Return (x, y) of the center of cell containing provided text 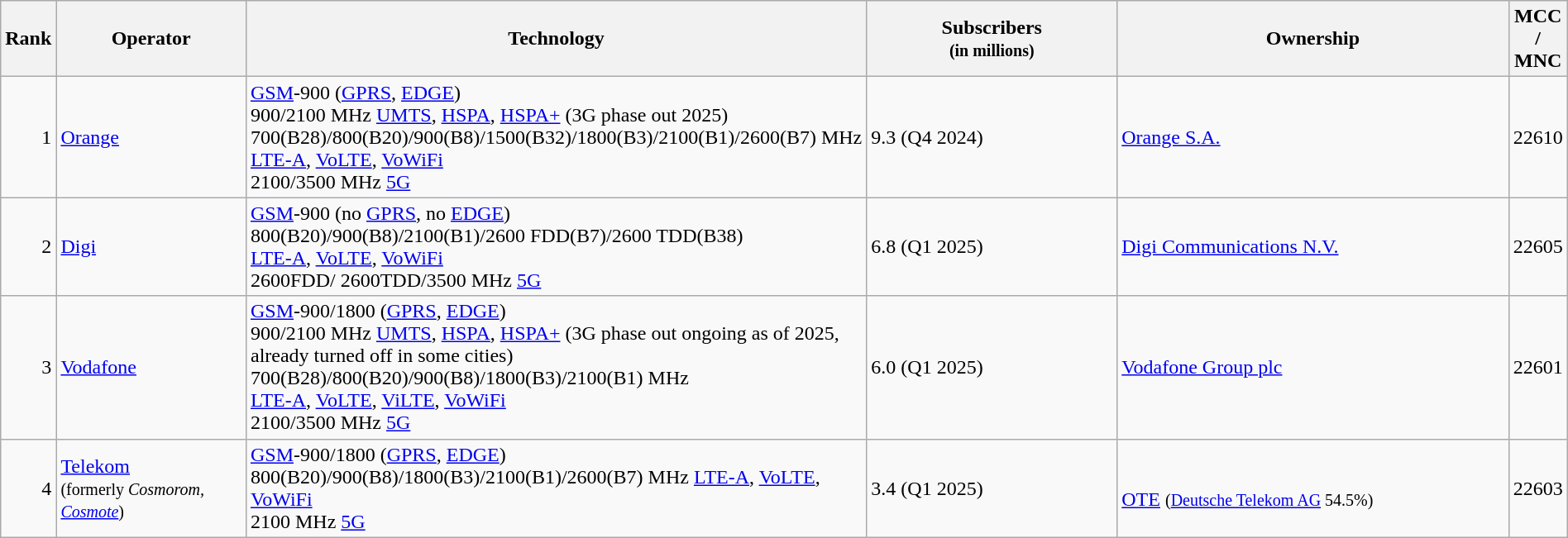
GSM-900/1800 (GPRS, EDGE) 800(B20)/900(B8)/1800(B3)/2100(B1)/2600(B7) MHz LTE-A, VoLTE, VoWiFi2100 MHz 5G (556, 488)
3 (28, 367)
Vodafone (151, 367)
22603 (1538, 488)
Operator (151, 39)
Digi Communications N.V. (1313, 246)
Digi (151, 246)
22605 (1538, 246)
3.4 (Q1 2025) (992, 488)
Vodafone Group plc (1313, 367)
9.3 (Q4 2024) (992, 137)
6.8 (Q1 2025) (992, 246)
2 (28, 246)
4 (28, 488)
GSM-900 (no GPRS, no EDGE) 800(B20)/900(B8)/2100(B1)/2600 FDD(B7)/2600 TDD(B38)LTE-A, VoLTE, VoWiFi 2600FDD/ 2600TDD/3500 MHz 5G (556, 246)
Subscribers(in millions) (992, 39)
22601 (1538, 367)
Orange S.A. (1313, 137)
22610 (1538, 137)
Orange (151, 137)
Telekom (formerly Cosmorom, Cosmote) (151, 488)
MCC / MNC (1538, 39)
6.0 (Q1 2025) (992, 367)
Technology (556, 39)
1 (28, 137)
OTE (Deutsche Telekom AG 54.5%) (1313, 488)
Rank (28, 39)
Ownership (1313, 39)
